Pinpoint the cell where the given text exists, returning its (x, y) midpoint coordinate. 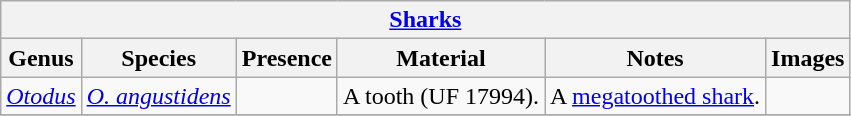
Images (808, 58)
A tooth (UF 17994). (440, 96)
Genus (41, 58)
Presence (286, 58)
Material (440, 58)
Sharks (426, 20)
Otodus (41, 96)
Notes (656, 58)
A megatoothed shark. (656, 96)
O. angustidens (158, 96)
Species (158, 58)
